Search for the cell housing the specified text and yield its [X, Y] center coordinate. 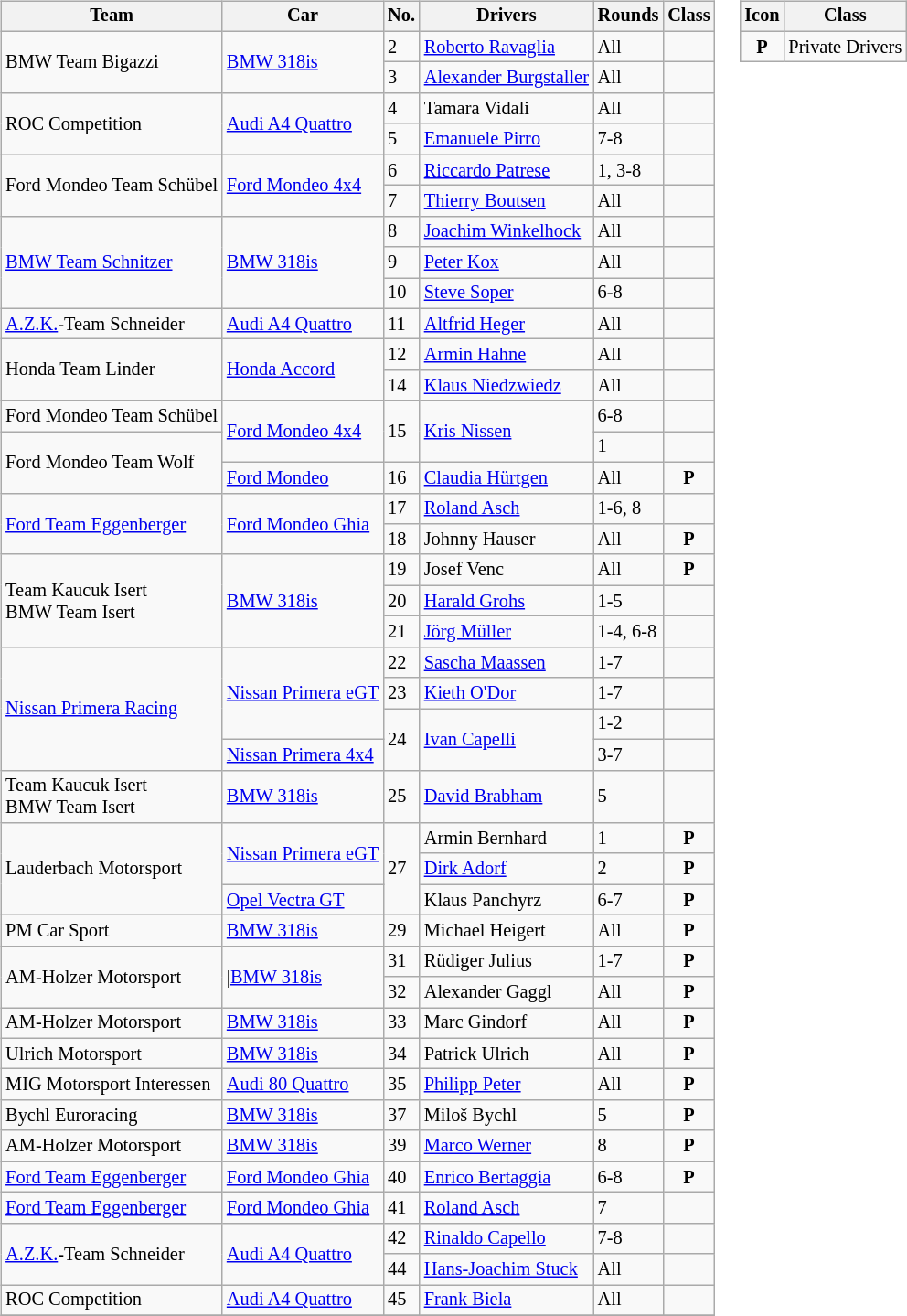
Roberto Ravaglia [507, 47]
Peter Kox [507, 262]
3 [401, 78]
3-7 [629, 754]
Philipp Peter [507, 1085]
MIG Motorsport Interessen [112, 1085]
No. [401, 16]
Rüdiger Julius [507, 961]
1-4, 6-8 [629, 632]
Marco Werner [507, 1146]
Drivers [507, 16]
9 [401, 262]
Team [112, 16]
Enrico Bertaggia [507, 1177]
Dirk Adorf [507, 869]
Ford Mondeo Team Wolf [112, 463]
Rounds [629, 16]
44 [401, 1269]
24 [401, 739]
Rinaldo Capello [507, 1238]
Frank Biela [507, 1300]
Lauderbach Motorsport [112, 869]
Icon [762, 16]
Marc Gindorf [507, 1023]
17 [401, 508]
Johnny Hauser [507, 540]
Kris Nissen [507, 432]
Kieth O'Dor [507, 693]
19 [401, 570]
Josef Venc [507, 570]
Alexander Gaggl [507, 992]
PM Car Sport [112, 931]
Steve Soper [507, 294]
34 [401, 1054]
11 [401, 324]
16 [401, 477]
45 [401, 1300]
Thierry Boutsen [507, 201]
Car [303, 16]
23 [401, 693]
21 [401, 632]
39 [401, 1146]
Ulrich Motorsport [112, 1054]
Ivan Capelli [507, 739]
BMW Team Schnitzer [112, 262]
14 [401, 386]
27 [401, 869]
20 [401, 601]
Jörg Müller [507, 632]
41 [401, 1208]
Nissan Primera Racing [112, 708]
Klaus Niedzwiedz [507, 386]
Tamara Vidali [507, 109]
Altfrid Heger [507, 324]
29 [401, 931]
15 [401, 432]
BMW Team Bigazzi [112, 62]
Patrick Ulrich [507, 1054]
|BMW 318is [303, 977]
Michael Heigert [507, 931]
32 [401, 992]
10 [401, 294]
Nissan Primera 4x4 [303, 754]
18 [401, 540]
1-2 [629, 724]
Harald Grohs [507, 601]
Armin Hahne [507, 355]
Joachim Winkelhock [507, 231]
Armin Bernhard [507, 839]
42 [401, 1238]
6-7 [629, 900]
Honda Accord [303, 369]
Private Drivers [846, 47]
Emanuele Pirro [507, 139]
22 [401, 662]
33 [401, 1023]
12 [401, 355]
37 [401, 1116]
Hans-Joachim Stuck [507, 1269]
Bychl Euroracing [112, 1116]
Audi 80 Quattro [303, 1085]
Riccardo Patrese [507, 170]
40 [401, 1177]
Sascha Maassen [507, 662]
Honda Team Linder [112, 369]
Miloš Bychl [507, 1116]
Alexander Burgstaller [507, 78]
31 [401, 961]
25 [401, 797]
1-6, 8 [629, 508]
1-5 [629, 601]
1, 3-8 [629, 170]
4 [401, 109]
Claudia Hürtgen [507, 477]
35 [401, 1085]
Opel Vectra GT [303, 900]
6 [401, 170]
Ford Mondeo [303, 477]
Klaus Panchyrz [507, 900]
David Brabham [507, 797]
